Identify which cell holds the provided text, then report its (X, Y) central coordinate. 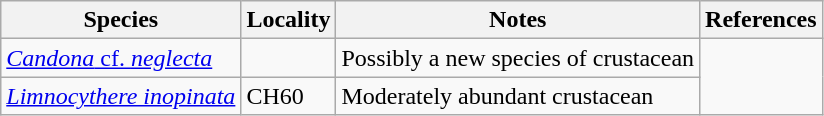
Candona cf. neglecta (121, 58)
Species (121, 20)
Notes (518, 20)
Locality (288, 20)
Limnocythere inopinata (121, 96)
Possibly a new species of crustacean (518, 58)
References (762, 20)
CH60 (288, 96)
Moderately abundant crustacean (518, 96)
